Provide the (x, y) coordinate of the cell's center where the given text is located.  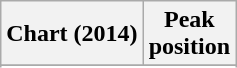
Chart (2014) (72, 34)
Peakposition (189, 34)
